Return (X, Y) of the center of cell containing provided text 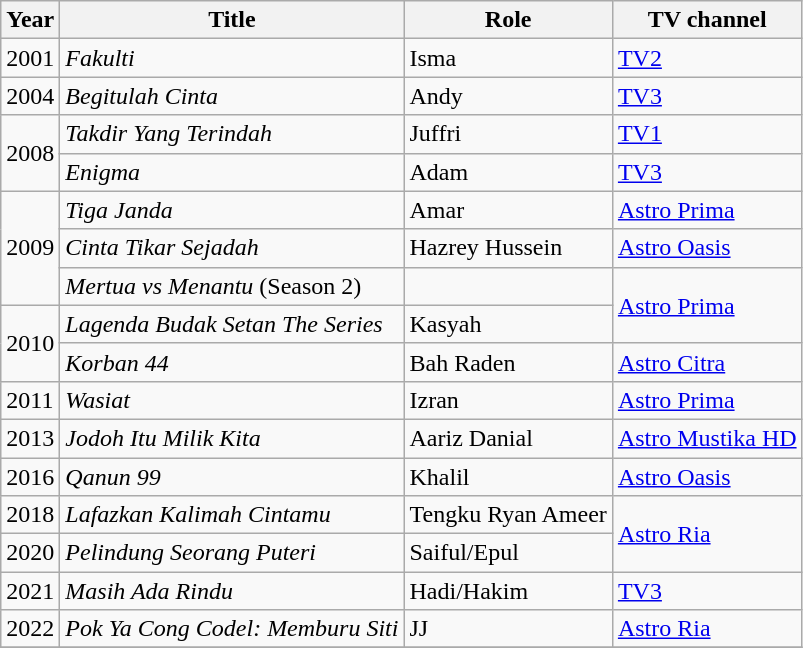
Hazrey Hussein (508, 248)
Juffri (508, 134)
Year (30, 20)
TV2 (707, 58)
2009 (30, 248)
Masih Ada Rindu (232, 591)
Tiga Janda (232, 210)
Khalil (508, 477)
TV channel (707, 20)
2016 (30, 477)
2010 (30, 343)
2018 (30, 515)
Hadi/Hakim (508, 591)
Izran (508, 400)
Isma (508, 58)
Qanun 99 (232, 477)
Tengku Ryan Ameer (508, 515)
Saiful/Epul (508, 553)
Mertua vs Menantu (Season 2) (232, 286)
JJ (508, 629)
2021 (30, 591)
2008 (30, 153)
Bah Raden (508, 362)
Jodoh Itu Milik Kita (232, 438)
Amar (508, 210)
Adam (508, 172)
Lafazkan Kalimah Cintamu (232, 515)
TV1 (707, 134)
Wasiat (232, 400)
Role (508, 20)
Pok Ya Cong Codel: Memburu Siti (232, 629)
2004 (30, 96)
Cinta Tikar Sejadah (232, 248)
2022 (30, 629)
Title (232, 20)
Kasyah (508, 324)
2020 (30, 553)
Korban 44 (232, 362)
Astro Mustika HD (707, 438)
Enigma (232, 172)
Fakulti (232, 58)
Aariz Danial (508, 438)
2013 (30, 438)
2001 (30, 58)
Pelindung Seorang Puteri (232, 553)
Begitulah Cinta (232, 96)
Takdir Yang Terindah (232, 134)
Lagenda Budak Setan The Series (232, 324)
2011 (30, 400)
Andy (508, 96)
Astro Citra (707, 362)
